Extract the (X, Y) coordinate from the center of the cell holding the provided text.  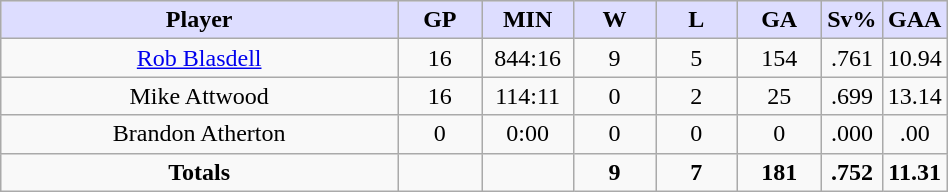
10.94 (914, 58)
11.31 (914, 172)
Player (200, 20)
Sv% (852, 20)
25 (780, 96)
.00 (914, 134)
2 (696, 96)
GA (780, 20)
.752 (852, 172)
Rob Blasdell (200, 58)
.761 (852, 58)
GAA (914, 20)
W (614, 20)
13.14 (914, 96)
114:11 (528, 96)
0:00 (528, 134)
L (696, 20)
.699 (852, 96)
Brandon Atherton (200, 134)
844:16 (528, 58)
MIN (528, 20)
GP (440, 20)
5 (696, 58)
.000 (852, 134)
Mike Attwood (200, 96)
Totals (200, 172)
154 (780, 58)
181 (780, 172)
7 (696, 172)
